Return (X, Y) of the center of cell containing provided text 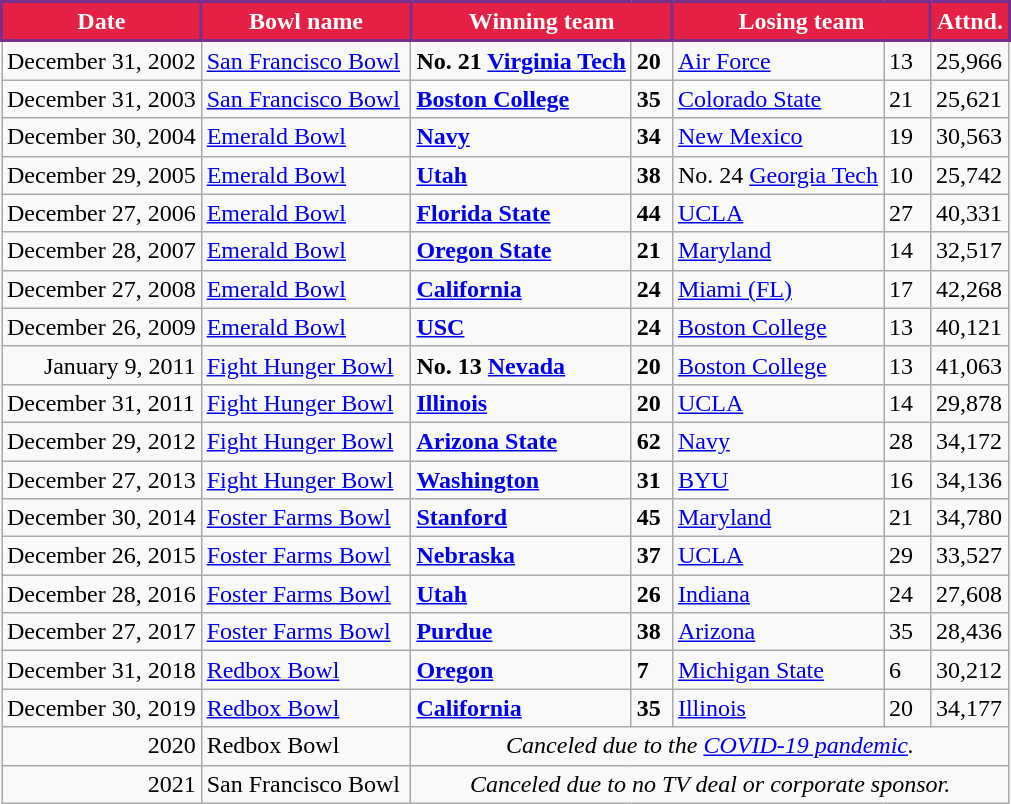
31 (652, 479)
December 31, 2002 (102, 60)
December 27, 2013 (102, 479)
December 27, 2008 (102, 289)
32,517 (970, 251)
December 26, 2015 (102, 556)
December 27, 2017 (102, 632)
December 30, 2014 (102, 518)
25,742 (970, 175)
Michigan State (778, 670)
62 (652, 441)
Indiana (778, 594)
29,878 (970, 403)
Losing team (801, 22)
Air Force (778, 60)
Nebraska (521, 556)
34 (652, 137)
Arizona (778, 632)
December 30, 2004 (102, 137)
34,177 (970, 708)
December 31, 2011 (102, 403)
New Mexico (778, 137)
December 31, 2003 (102, 99)
BYU (778, 479)
41,063 (970, 365)
30,212 (970, 670)
33,527 (970, 556)
No. 24 Georgia Tech (778, 175)
No. 21 Virginia Tech (521, 60)
Miami (FL) (778, 289)
Oregon (521, 670)
2021 (102, 784)
Florida State (521, 213)
10 (908, 175)
Date (102, 22)
December 29, 2012 (102, 441)
Canceled due to the COVID-19 pandemic. (710, 746)
December 26, 2009 (102, 327)
December 29, 2005 (102, 175)
40,331 (970, 213)
29 (908, 556)
37 (652, 556)
Purdue (521, 632)
December 31, 2018 (102, 670)
16 (908, 479)
34,172 (970, 441)
Washington (521, 479)
Bowl name (306, 22)
45 (652, 518)
7 (652, 670)
January 9, 2011 (102, 365)
USC (521, 327)
2020 (102, 746)
25,621 (970, 99)
44 (652, 213)
27 (908, 213)
17 (908, 289)
28,436 (970, 632)
34,136 (970, 479)
December 30, 2019 (102, 708)
Canceled due to no TV deal or corporate sponsor. (710, 784)
Colorado State (778, 99)
19 (908, 137)
December 28, 2007 (102, 251)
Arizona State (521, 441)
34,780 (970, 518)
December 27, 2006 (102, 213)
Oregon State (521, 251)
Winning team (542, 22)
27,608 (970, 594)
28 (908, 441)
25,966 (970, 60)
No. 13 Nevada (521, 365)
6 (908, 670)
December 28, 2016 (102, 594)
40,121 (970, 327)
Attnd. (970, 22)
30,563 (970, 137)
26 (652, 594)
42,268 (970, 289)
Stanford (521, 518)
